Capture the cell that displays the provided text and extract its [x, y] central coordinate. 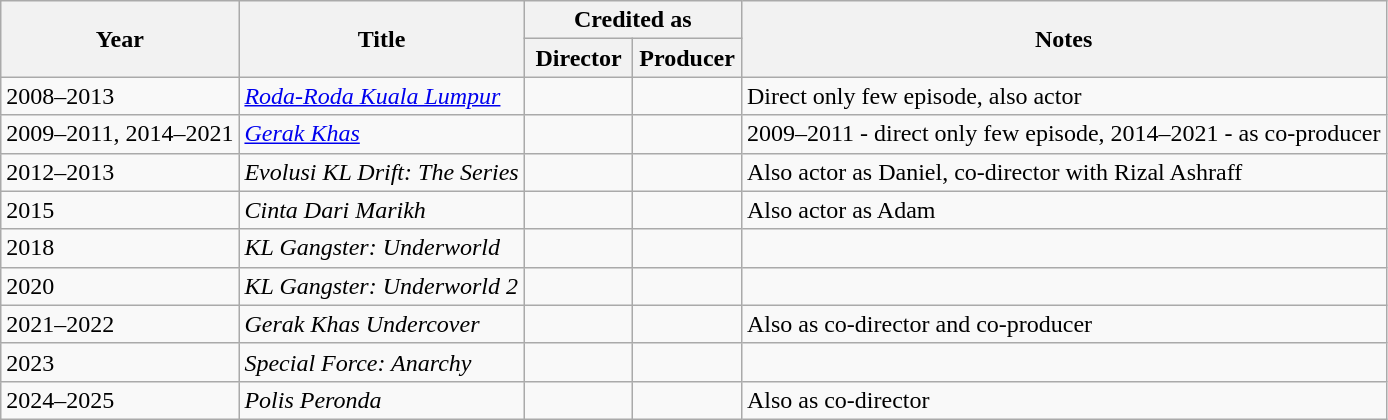
KL Gangster: Underworld 2 [382, 286]
Gerak Khas Undercover [382, 324]
Polis Peronda [382, 400]
KL Gangster: Underworld [382, 248]
2012–2013 [120, 172]
2008–2013 [120, 96]
Director [578, 58]
Direct only few episode, also actor [1064, 96]
2021–2022 [120, 324]
2009–2011 - direct only few episode, 2014–2021 - as co-producer [1064, 134]
Also actor as Adam [1064, 210]
Special Force: Anarchy [382, 362]
2009–2011, 2014–2021 [120, 134]
2015 [120, 210]
Also as co-director and co-producer [1064, 324]
Producer [688, 58]
Notes [1064, 39]
Title [382, 39]
2024–2025 [120, 400]
Gerak Khas [382, 134]
Roda-Roda Kuala Lumpur [382, 96]
2023 [120, 362]
Credited as [632, 20]
Year [120, 39]
Cinta Dari Marikh [382, 210]
Evolusi KL Drift: The Series [382, 172]
2020 [120, 286]
Also as co-director [1064, 400]
Also actor as Daniel, co-director with Rizal Ashraff [1064, 172]
2018 [120, 248]
